Determine the [X, Y] coordinate at the center of the cell enclosing the given text.  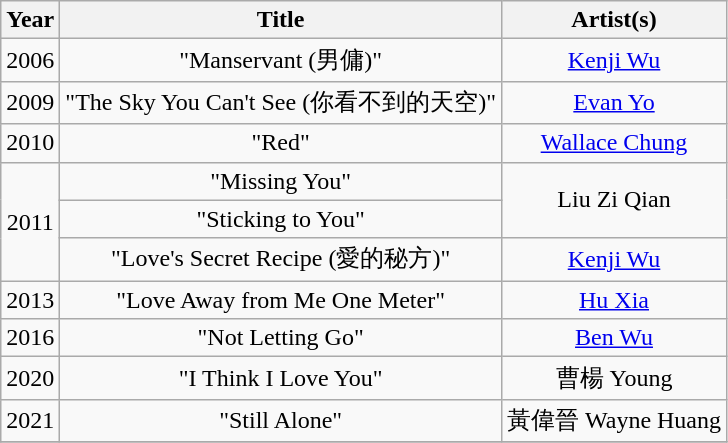
Liu Zi Qian [614, 200]
Evan Yo [614, 102]
"The Sky You Can't See (你看不到的天空)" [281, 102]
曹楊 Young [614, 378]
"Red" [281, 143]
"Sticking to You" [281, 219]
2009 [30, 102]
"Missing You" [281, 181]
"I Think I Love You" [281, 378]
2010 [30, 143]
2006 [30, 60]
Hu Xia [614, 300]
2011 [30, 222]
"Not Letting Go" [281, 338]
Artist(s) [614, 20]
2016 [30, 338]
"Manservant (男傭)" [281, 60]
Wallace Chung [614, 143]
Ben Wu [614, 338]
"Still Alone" [281, 420]
Year [30, 20]
"Love's Secret Recipe (愛的秘方)" [281, 260]
2021 [30, 420]
2020 [30, 378]
Title [281, 20]
"Love Away from Me One Meter" [281, 300]
2013 [30, 300]
黃偉晉 Wayne Huang [614, 420]
